From the cell containing the given text, extract its center point as [X, Y] coordinate. 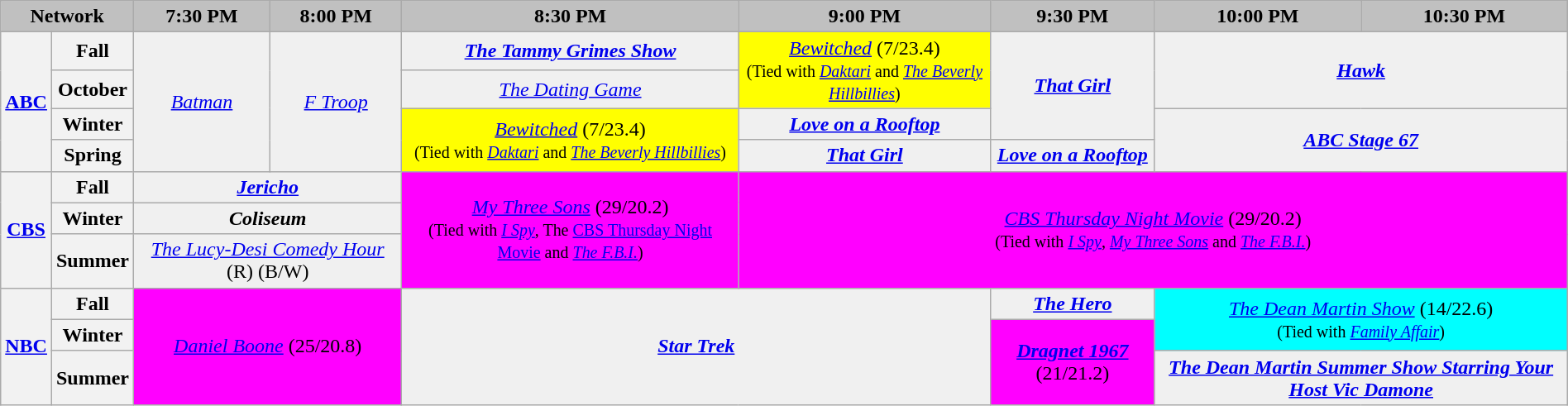
The Hero [1073, 303]
ABC Stage 67 [1361, 140]
10:30 PM [1465, 17]
The Tammy Grimes Show [571, 51]
Spring [93, 155]
Star Trek [696, 346]
ABC [26, 102]
Daniel Boone (25/20.8) [268, 346]
The Lucy-Desi Comedy Hour (R) (B/W) [268, 261]
8:30 PM [571, 17]
October [93, 89]
The Dean Martin Show (14/22.6)(Tied with Family Affair) [1361, 319]
10:00 PM [1258, 17]
Jericho [268, 187]
The Dating Game [571, 89]
Network [68, 17]
The Dean Martin Summer Show Starring Your Host Vic Damone [1361, 377]
9:00 PM [864, 17]
My Three Sons (29/20.2)(Tied with I Spy, The CBS Thursday Night Movie and The F.B.I.) [571, 230]
Dragnet 1967 (21/21.2) [1073, 362]
Batman [202, 102]
CBS Thursday Night Movie (29/20.2)(Tied with I Spy, My Three Sons and The F.B.I.) [1153, 230]
Coliseum [268, 218]
F Troop [336, 102]
CBS [26, 230]
8:00 PM [336, 17]
NBC [26, 346]
9:30 PM [1073, 17]
7:30 PM [202, 17]
Hawk [1361, 70]
